Determine the (X, Y) coordinate at the center of the cell enclosing the given text.  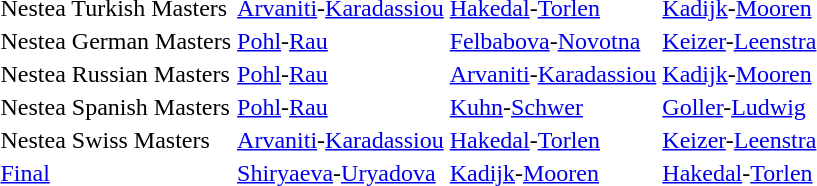
Felbabova-Novotna (553, 41)
Kuhn-Schwer (553, 107)
Hakedal-Torlen (553, 140)
